Extract the (x, y) coordinate from the center of the cell holding the provided text.  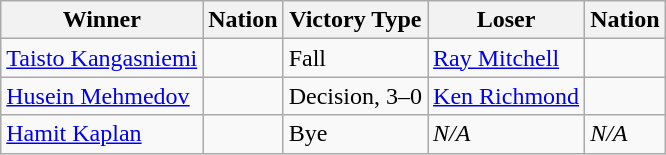
Decision, 3–0 (355, 96)
Victory Type (355, 20)
Fall (355, 58)
Taisto Kangasniemi (102, 58)
Ken Richmond (506, 96)
Husein Mehmedov (102, 96)
Bye (355, 134)
Loser (506, 20)
Ray Mitchell (506, 58)
Winner (102, 20)
Hamit Kaplan (102, 134)
